Search for the cell housing the specified text and yield its [x, y] center coordinate. 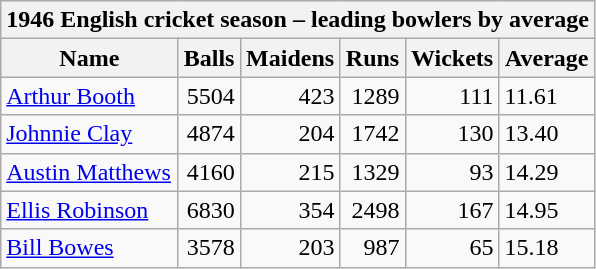
987 [372, 248]
204 [290, 134]
6830 [209, 210]
Ellis Robinson [90, 210]
354 [290, 210]
15.18 [546, 248]
423 [290, 96]
1289 [372, 96]
1742 [372, 134]
203 [290, 248]
167 [452, 210]
4874 [209, 134]
2498 [372, 210]
65 [452, 248]
Arthur Booth [90, 96]
Maidens [290, 58]
Name [90, 58]
Bill Bowes [90, 248]
Balls [209, 58]
5504 [209, 96]
4160 [209, 172]
111 [452, 96]
3578 [209, 248]
215 [290, 172]
14.29 [546, 172]
1329 [372, 172]
1946 English cricket season – leading bowlers by average [298, 20]
14.95 [546, 210]
Austin Matthews [90, 172]
13.40 [546, 134]
Wickets [452, 58]
130 [452, 134]
Average [546, 58]
Johnnie Clay [90, 134]
Runs [372, 58]
93 [452, 172]
11.61 [546, 96]
